Extract the (X, Y) coordinate from the center of the cell holding the provided text.  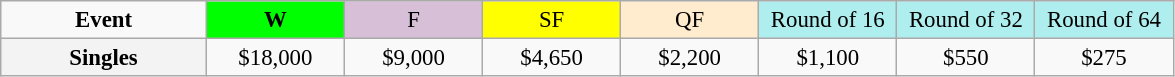
$1,100 (828, 58)
Event (104, 20)
$9,000 (413, 58)
$275 (1104, 58)
$550 (966, 58)
W (275, 20)
SF (552, 20)
QF (690, 20)
F (413, 20)
Round of 64 (1104, 20)
Round of 16 (828, 20)
Round of 32 (966, 20)
$4,650 (552, 58)
$18,000 (275, 58)
$2,200 (690, 58)
Singles (104, 58)
